Pinpoint the cell where the given text exists, returning its [X, Y] midpoint coordinate. 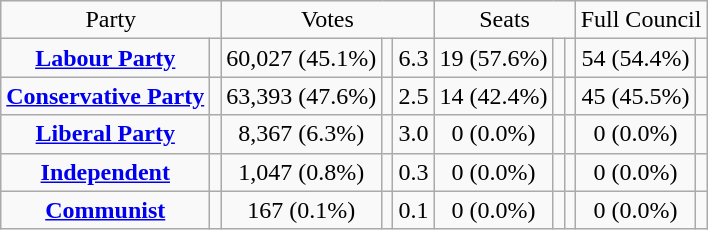
Party [111, 20]
54 (54.4%) [636, 58]
Full Council [641, 20]
6.3 [414, 58]
Independent [106, 172]
Liberal Party [106, 134]
3.0 [414, 134]
63,393 (47.6%) [302, 96]
2.5 [414, 96]
14 (42.4%) [494, 96]
Seats [504, 20]
0.3 [414, 172]
60,027 (45.1%) [302, 58]
Conservative Party [106, 96]
Votes [328, 20]
19 (57.6%) [494, 58]
8,367 (6.3%) [302, 134]
1,047 (0.8%) [302, 172]
0.1 [414, 210]
Labour Party [106, 58]
167 (0.1%) [302, 210]
45 (45.5%) [636, 96]
Communist [106, 210]
